Scan for the cell matching the given text and deliver its [x, y] coordinate at center. 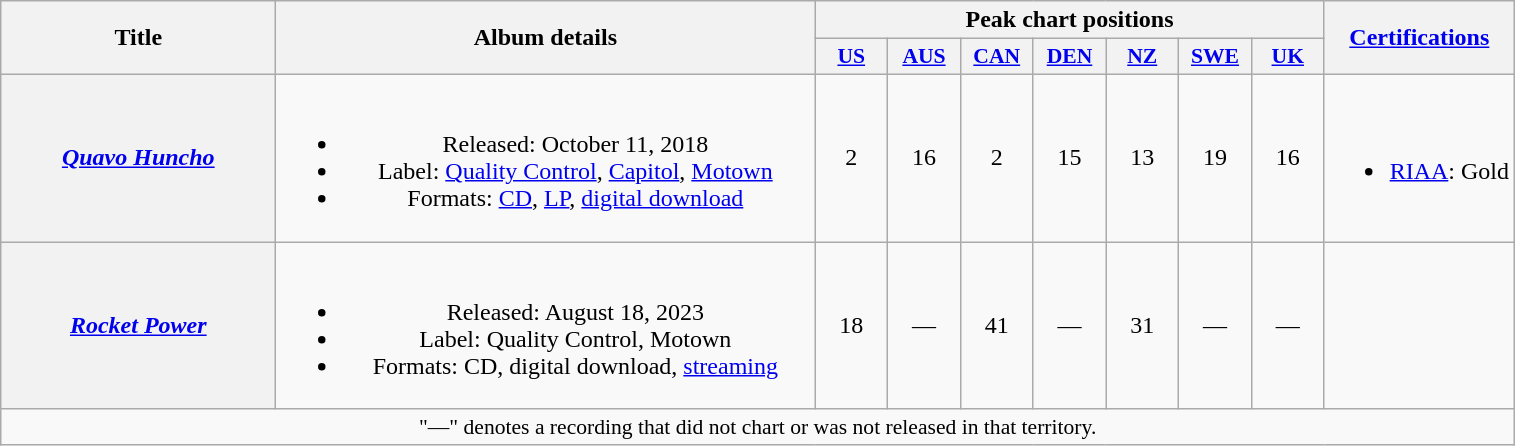
US [852, 57]
Rocket Power [138, 326]
SWE [1216, 57]
DEN [1070, 57]
UK [1288, 57]
Peak chart positions [1070, 20]
13 [1142, 158]
"—" denotes a recording that did not chart or was not released in that territory. [758, 427]
15 [1070, 158]
Album details [546, 38]
Title [138, 38]
Quavo Huncho [138, 158]
NZ [1142, 57]
Released: August 18, 2023Label: Quality Control, MotownFormats: CD, digital download, streaming [546, 326]
31 [1142, 326]
19 [1216, 158]
18 [852, 326]
CAN [996, 57]
41 [996, 326]
AUS [924, 57]
Released: October 11, 2018Label: Quality Control, Capitol, MotownFormats: CD, LP, digital download [546, 158]
RIAA: Gold [1419, 158]
Certifications [1419, 38]
